Scan for the cell matching the given text and deliver its (X, Y) coordinate at center. 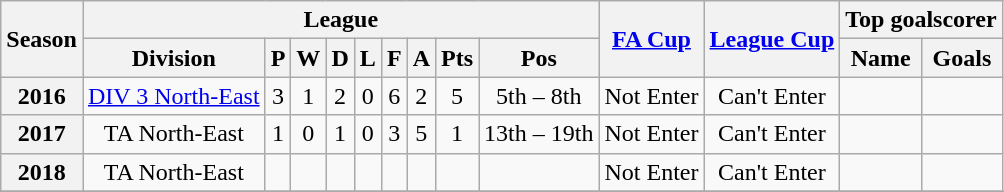
FA Cup (652, 39)
DIV 3 North-East (174, 96)
W (308, 58)
2017 (42, 134)
League (340, 20)
F (394, 58)
League Cup (772, 39)
P (278, 58)
Name (881, 58)
Goals (962, 58)
2018 (42, 172)
L (368, 58)
Season (42, 39)
A (421, 58)
2016 (42, 96)
Division (174, 58)
Top goalscorer (921, 20)
Pos (539, 58)
D (340, 58)
5th – 8th (539, 96)
13th – 19th (539, 134)
Pts (458, 58)
6 (394, 96)
